Detect which cell encompasses the target text, then output its [x, y] center coordinate. 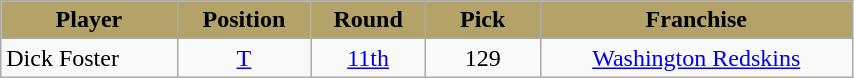
Washington Redskins [696, 58]
Player [89, 20]
Dick Foster [89, 58]
Pick [482, 20]
Position [244, 20]
129 [482, 58]
11th [368, 58]
Franchise [696, 20]
Round [368, 20]
T [244, 58]
